Pinpoint the cell where the given text exists, returning its [X, Y] midpoint coordinate. 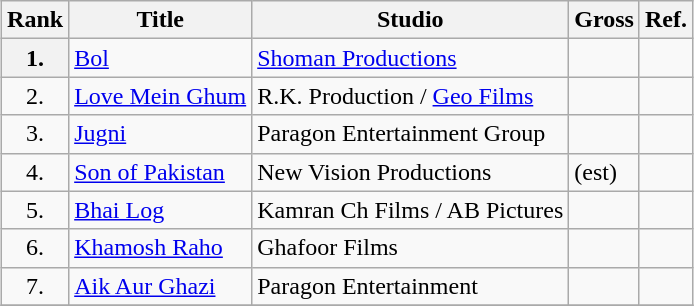
Studio [410, 20]
New Vision Productions [410, 172]
5. [36, 210]
Title [160, 20]
3. [36, 134]
4. [36, 172]
Bol [160, 58]
Kamran Ch Films / AB Pictures [410, 210]
6. [36, 248]
(est) [604, 172]
R.K. Production / Geo Films [410, 96]
Ref. [666, 20]
Paragon Entertainment [410, 286]
Ghafoor Films [410, 248]
Bhai Log [160, 210]
Love Mein Ghum [160, 96]
Rank [36, 20]
Paragon Entertainment Group [410, 134]
7. [36, 286]
Jugni [160, 134]
1. [36, 58]
Aik Aur Ghazi [160, 286]
Khamosh Raho [160, 248]
Gross [604, 20]
2. [36, 96]
Son of Pakistan [160, 172]
Shoman Productions [410, 58]
